Determine the (x, y) coordinate at the center of the cell enclosing the given text.  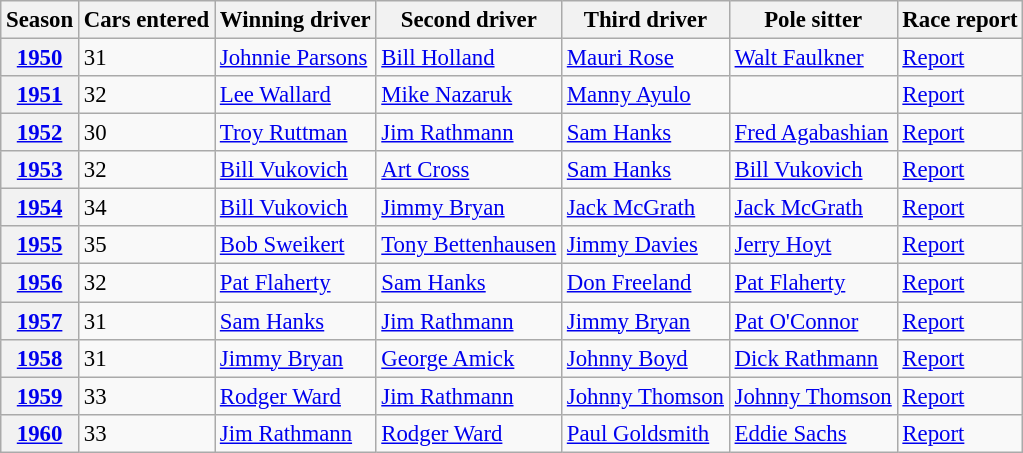
Lee Wallard (296, 95)
34 (146, 208)
Art Cross (469, 170)
Race report (960, 20)
Dick Rathmann (813, 358)
1957 (40, 321)
Season (40, 20)
Jerry Hoyt (813, 245)
Bob Sweikert (296, 245)
1951 (40, 95)
1952 (40, 133)
Troy Ruttman (296, 133)
1954 (40, 208)
Fred Agabashian (813, 133)
Cars entered (146, 20)
Manny Ayulo (646, 95)
Pole sitter (813, 20)
Eddie Sachs (813, 433)
Johnny Boyd (646, 358)
Jimmy Davies (646, 245)
1956 (40, 283)
1950 (40, 58)
Mike Nazaruk (469, 95)
1953 (40, 170)
Second driver (469, 20)
Pat O'Connor (813, 321)
Paul Goldsmith (646, 433)
30 (146, 133)
1960 (40, 433)
1959 (40, 396)
Johnnie Parsons (296, 58)
Bill Holland (469, 58)
Winning driver (296, 20)
George Amick (469, 358)
Walt Faulkner (813, 58)
1958 (40, 358)
Mauri Rose (646, 58)
1955 (40, 245)
Don Freeland (646, 283)
Third driver (646, 20)
35 (146, 245)
Tony Bettenhausen (469, 245)
